Return (x, y) of the center of cell containing provided text 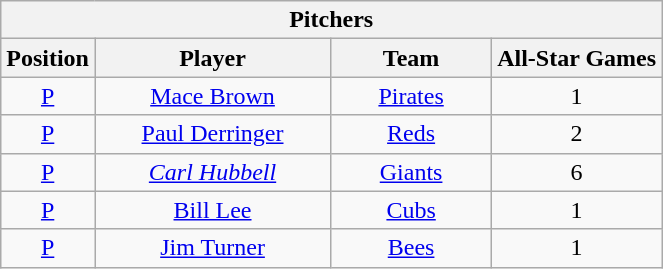
Position (48, 58)
Jim Turner (212, 248)
2 (577, 134)
Paul Derringer (212, 134)
Bill Lee (212, 210)
Mace Brown (212, 96)
All-Star Games (577, 58)
Player (212, 58)
Bees (412, 248)
Giants (412, 172)
Pirates (412, 96)
Cubs (412, 210)
Reds (412, 134)
Carl Hubbell (212, 172)
Pitchers (332, 20)
6 (577, 172)
Team (412, 58)
